From the cell containing the given text, extract its center point as (x, y) coordinate. 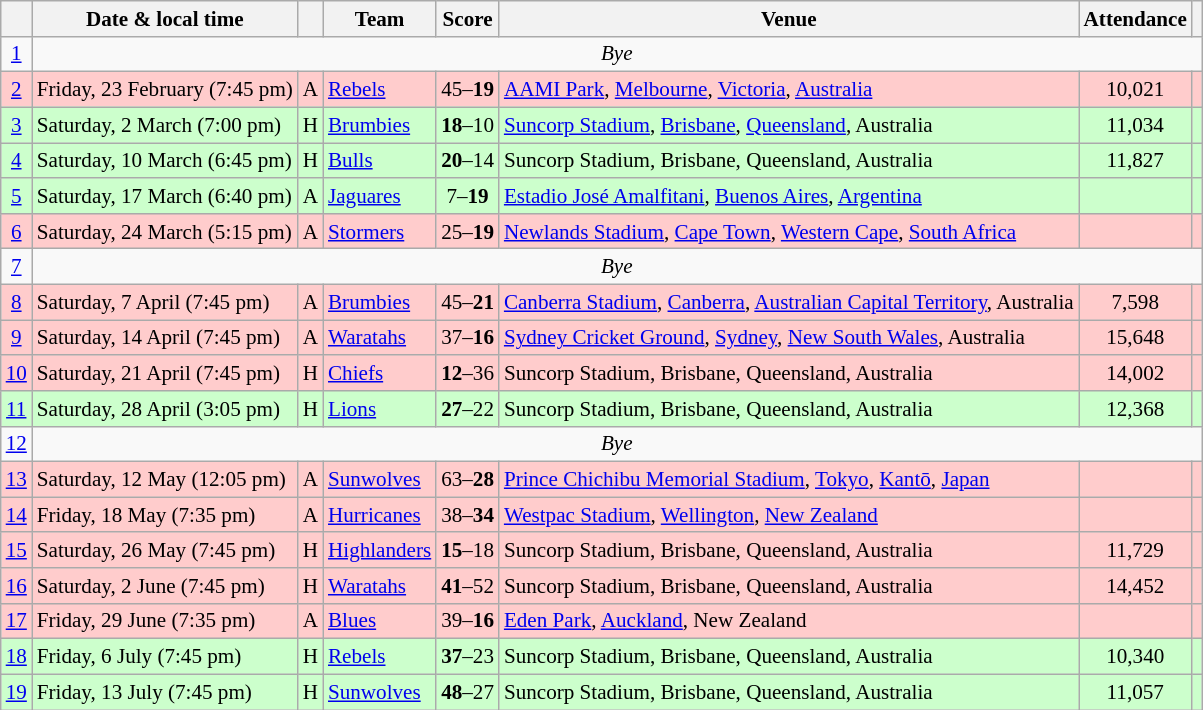
3 (16, 124)
18 (16, 656)
25–19 (468, 230)
Jaguares (380, 196)
Newlands Stadium, Cape Town, Western Cape, South Africa (789, 230)
37–16 (468, 338)
19 (16, 692)
20–14 (468, 160)
Venue (789, 18)
Canberra Stadium, Canberra, Australian Capital Territory, Australia (789, 302)
11,729 (1136, 550)
7–19 (468, 196)
Friday, 23 February (7:45 pm) (165, 90)
Score (468, 18)
12–36 (468, 372)
Saturday, 14 April (7:45 pm) (165, 338)
38–34 (468, 514)
Stormers (380, 230)
Saturday, 10 March (6:45 pm) (165, 160)
15 (16, 550)
41–52 (468, 586)
7,598 (1136, 302)
Hurricanes (380, 514)
Date & local time (165, 18)
Blues (380, 620)
45–19 (468, 90)
Eden Park, Auckland, New Zealand (789, 620)
48–27 (468, 692)
14,002 (1136, 372)
45–21 (468, 302)
17 (16, 620)
27–22 (468, 408)
63–28 (468, 480)
7 (16, 266)
11,057 (1136, 692)
13 (16, 480)
12,368 (1136, 408)
Attendance (1136, 18)
Saturday, 12 May (12:05 pm) (165, 480)
Friday, 13 July (7:45 pm) (165, 692)
AAMI Park, Melbourne, Victoria, Australia (789, 90)
Friday, 18 May (7:35 pm) (165, 514)
4 (16, 160)
18–10 (468, 124)
Saturday, 2 June (7:45 pm) (165, 586)
Prince Chichibu Memorial Stadium, Tokyo, Kantō, Japan (789, 480)
10 (16, 372)
37–23 (468, 656)
14 (16, 514)
Highlanders (380, 550)
11,034 (1136, 124)
Friday, 29 June (7:35 pm) (165, 620)
15–18 (468, 550)
Saturday, 28 April (3:05 pm) (165, 408)
9 (16, 338)
39–16 (468, 620)
Chiefs (380, 372)
Saturday, 21 April (7:45 pm) (165, 372)
14,452 (1136, 586)
1 (16, 54)
2 (16, 90)
Bulls (380, 160)
Saturday, 7 April (7:45 pm) (165, 302)
10,021 (1136, 90)
15,648 (1136, 338)
10,340 (1136, 656)
Lions (380, 408)
Estadio José Amalfitani, Buenos Aires, Argentina (789, 196)
5 (16, 196)
11 (16, 408)
6 (16, 230)
Saturday, 17 March (6:40 pm) (165, 196)
Saturday, 24 March (5:15 pm) (165, 230)
16 (16, 586)
Saturday, 2 March (7:00 pm) (165, 124)
8 (16, 302)
Friday, 6 July (7:45 pm) (165, 656)
Team (380, 18)
Sydney Cricket Ground, Sydney, New South Wales, Australia (789, 338)
12 (16, 444)
11,827 (1136, 160)
Saturday, 26 May (7:45 pm) (165, 550)
Westpac Stadium, Wellington, New Zealand (789, 514)
